For the text-containing cell, return its midpoint in [x, y] coordinate format. 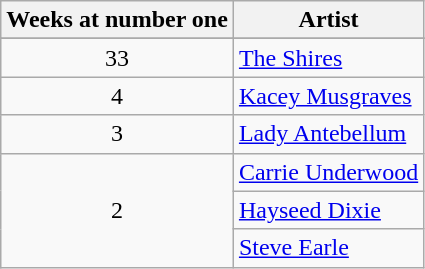
Hayseed Dixie [328, 210]
The Shires [328, 58]
3 [118, 134]
33 [118, 58]
Weeks at number one [118, 20]
Carrie Underwood [328, 172]
Lady Antebellum [328, 134]
Artist [328, 20]
Steve Earle [328, 248]
Kacey Musgraves [328, 96]
4 [118, 96]
2 [118, 210]
